Detect which cell encompasses the target text, then output its [x, y] center coordinate. 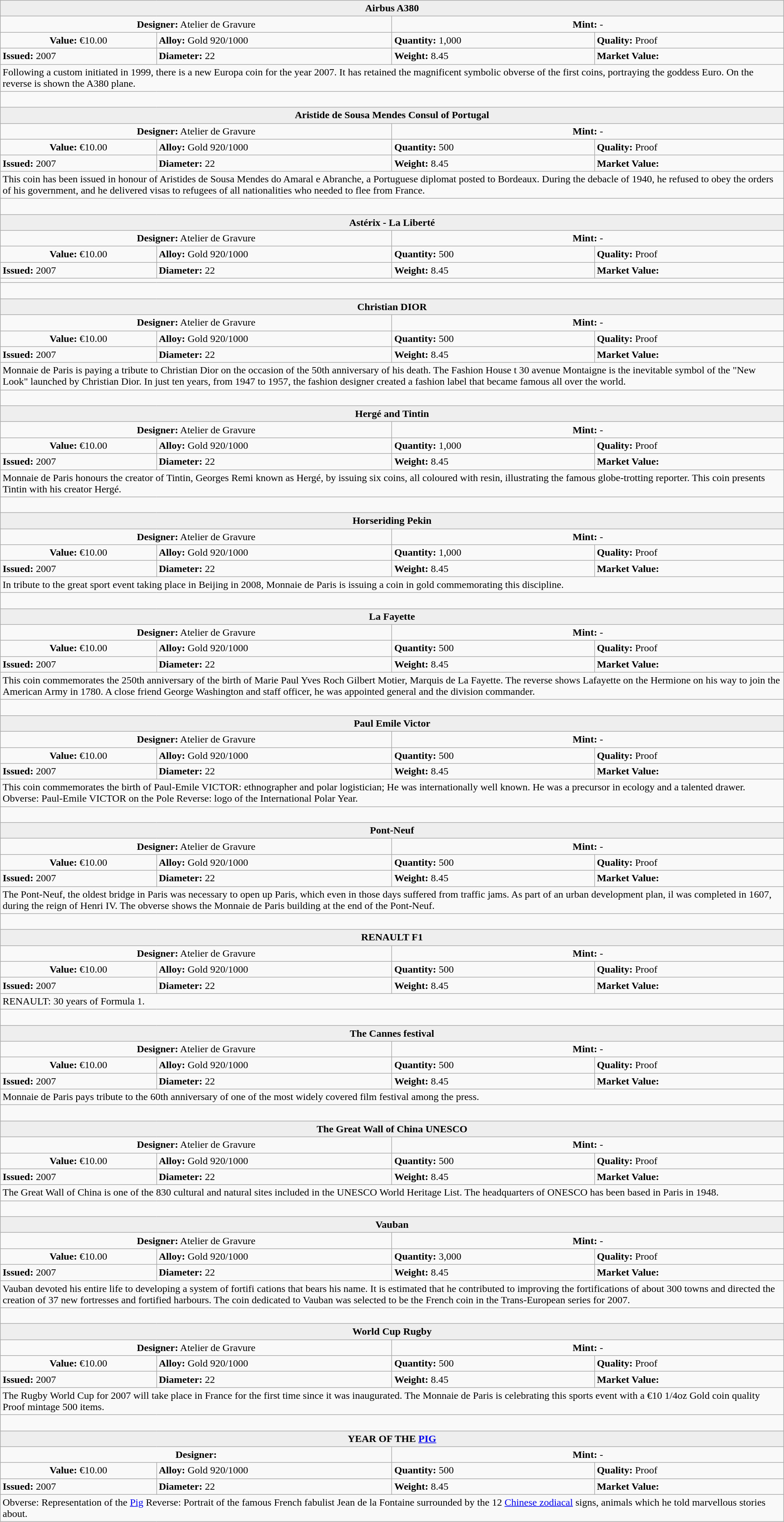
RENAULT: 30 years of Formula 1. [392, 1001]
YEAR OF THE PIG [392, 1439]
Quantity: 3,000 [493, 1256]
Hergé and Tintin [392, 414]
The Great Wall of China UNESCO [392, 1129]
Aristide de Sousa Mendes Consul of Portugal [392, 115]
Christian DIOR [392, 307]
Vauban [392, 1224]
RENAULT F1 [392, 937]
In tribute to the great sport event taking place in Beijing in 2008, Monnaie de Paris is issuing a coin in gold commemorating this discipline. [392, 585]
World Cup Rugby [392, 1332]
Pont-Neuf [392, 831]
Horseriding Pekin [392, 521]
Airbus A380 [392, 8]
Paul Emile Victor [392, 723]
Monnaie de Paris pays tribute to the 60th anniversary of one of the most widely covered film festival among the press. [392, 1097]
The Cannes festival [392, 1033]
Designer: [196, 1455]
La Fayette [392, 616]
Astérix - La Liberté [392, 223]
